Return the [x, y] coordinate for the center point of the cell that contains the specified text.  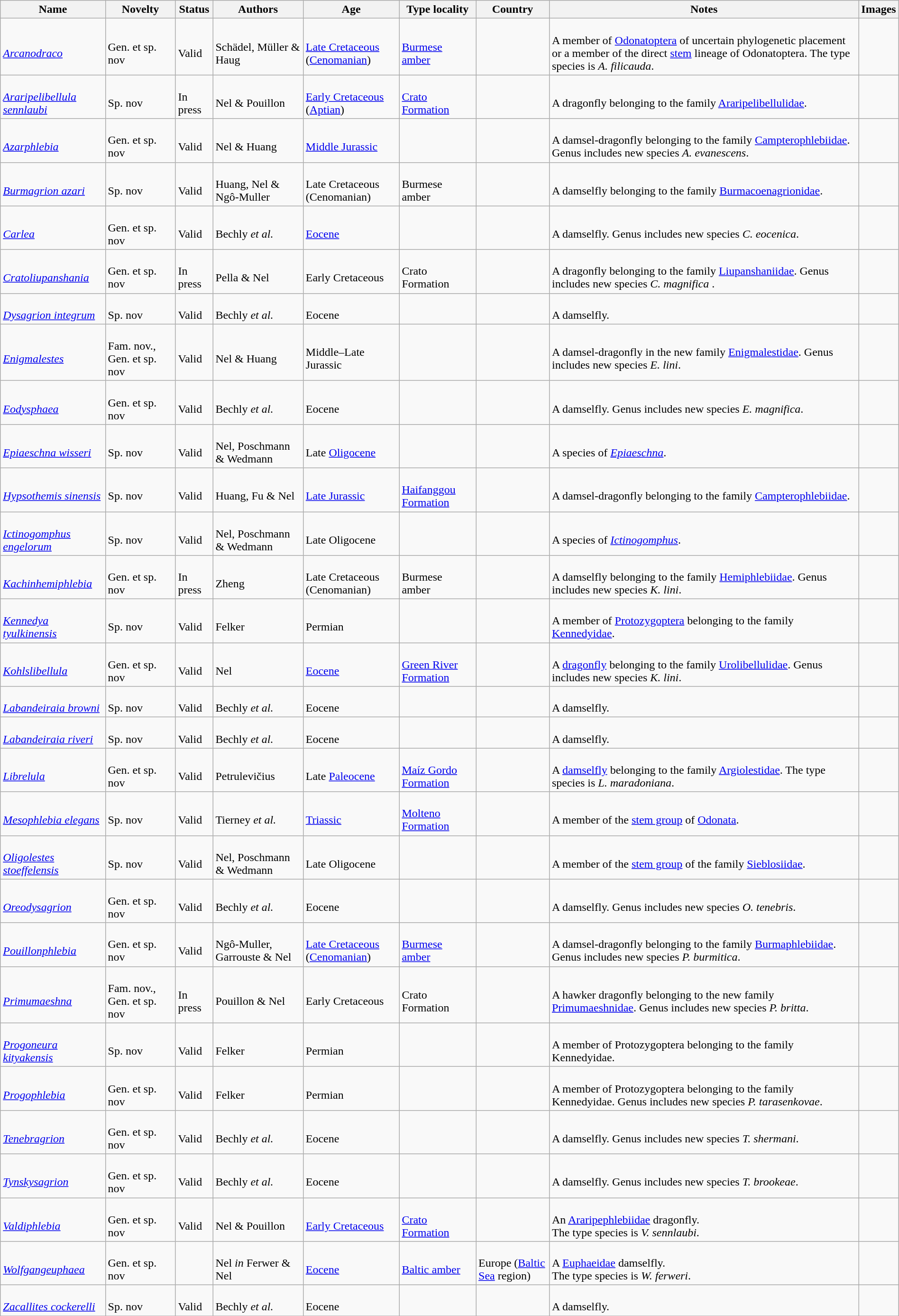
A damselfly belonging to the family Argiolestidae. The type species is L. maradoniana. [704, 770]
Primumaeshna [53, 994]
A species of Epiaeschna. [704, 446]
A damsel-dragonfly belonging to the family Campterophlebiidae. Genus includes new species A. evanescens. [704, 140]
Kohlslibellula [53, 665]
Huang, Nel & Ngô-Muller [258, 184]
Huang, Fu & Nel [258, 490]
Tierney et al. [258, 814]
Progophlebia [53, 1088]
Nel in Ferwer & Nel [258, 1263]
Labandeiraia browni [53, 702]
Novelty [140, 9]
Early Cretaceous (Aptian) [351, 97]
Wolfgangeuphaea [53, 1263]
Zheng [258, 577]
Type locality [438, 9]
Labandeiraia riveri [53, 732]
A damselfly. Genus includes new species E. magnifica. [704, 402]
Ictinogomphus engelorum [53, 533]
An Araripephlebiidae dragonfly. The type species is V. sennlaubi. [704, 1219]
Pouillon & Nel [258, 994]
A damsel-dragonfly belonging to the family Campterophlebiidae. [704, 490]
A member of Protozygoptera belonging to the family Kennedyidae. Genus includes new species P. tarasenkovae. [704, 1088]
Hypsothemis sinensis [53, 490]
Notes [704, 9]
Pella & Nel [258, 271]
Arcanodraco [53, 46]
Zacallites cockerelli [53, 1301]
A member of the stem group of Odonata. [704, 814]
Petrulevičius [258, 770]
Maíz Gordo Formation [438, 770]
A damselfly. Genus includes new species O. tenebris. [704, 901]
A hawker dragonfly belonging to the new family Primumaeshnidae. Genus includes new species P. britta. [704, 994]
A damselfly belonging to the family Hemiphlebiidae. Genus includes new species K. lini. [704, 577]
Nel [258, 665]
A dragonfly belonging to the family Urolibellulidae. Genus includes new species K. lini. [704, 665]
A damsel-dragonfly belonging to the family Burmaphlebiidae. Genus includes new species P. burmitica. [704, 945]
A dragonfly belonging to the family Liupanshaniidae. Genus includes new species C. magnifica . [704, 271]
Tenebragrion [53, 1132]
A damselfly belonging to the family Burmacoenagrionidae. [704, 184]
A dragonfly belonging to the family Araripelibellulidae. [704, 97]
Mesophlebia elegans [53, 814]
Baltic amber [438, 1263]
Valdiphlebia [53, 1219]
Pouillonphlebia [53, 945]
Cratoliupanshania [53, 271]
Status [194, 9]
Europe (Baltic Sea region) [513, 1263]
A member of the stem group of the family Sieblosiidae. [704, 857]
Librelula [53, 770]
A damsel-dragonfly in the new family Enigmalestidae. Genus includes new species E. lini. [704, 352]
Middle Jurassic [351, 140]
Progoneura kityakensis [53, 1045]
Oreodysagrion [53, 901]
Authors [258, 9]
Name [53, 9]
Oligolestes stoeffelensis [53, 857]
Haifanggou Formation [438, 490]
Araripelibellula sennlaubi [53, 97]
Carlea [53, 228]
Burmagrion azari [53, 184]
Ngô-Muller, Garrouste & Nel [258, 945]
Dysagrion integrum [53, 308]
A damselfly. Genus includes new species C. eocenica. [704, 228]
Epiaeschna wisseri [53, 446]
Country [513, 9]
Kennedya tyulkinensis [53, 621]
Age [351, 9]
Enigmalestes [53, 352]
Green River Formation [438, 665]
Images [879, 9]
Kachinhemiphlebia [53, 577]
Late Paleocene [351, 770]
Triassic [351, 814]
Late Jurassic [351, 490]
Tynskysagrion [53, 1176]
Molteno Formation [438, 814]
Azarphlebia [53, 140]
A Euphaeidae damselfly. The type species is W. ferweri. [704, 1263]
Eodysphaea [53, 402]
A damselfly. Genus includes new species T. shermani. [704, 1132]
A damselfly. Genus includes new species T. brookeae. [704, 1176]
Middle–Late Jurassic [351, 352]
A species of Ictinogomphus. [704, 533]
Schädel, Müller & Haug [258, 46]
